Provide the [x, y] coordinate of the cell's center where the given text is located.  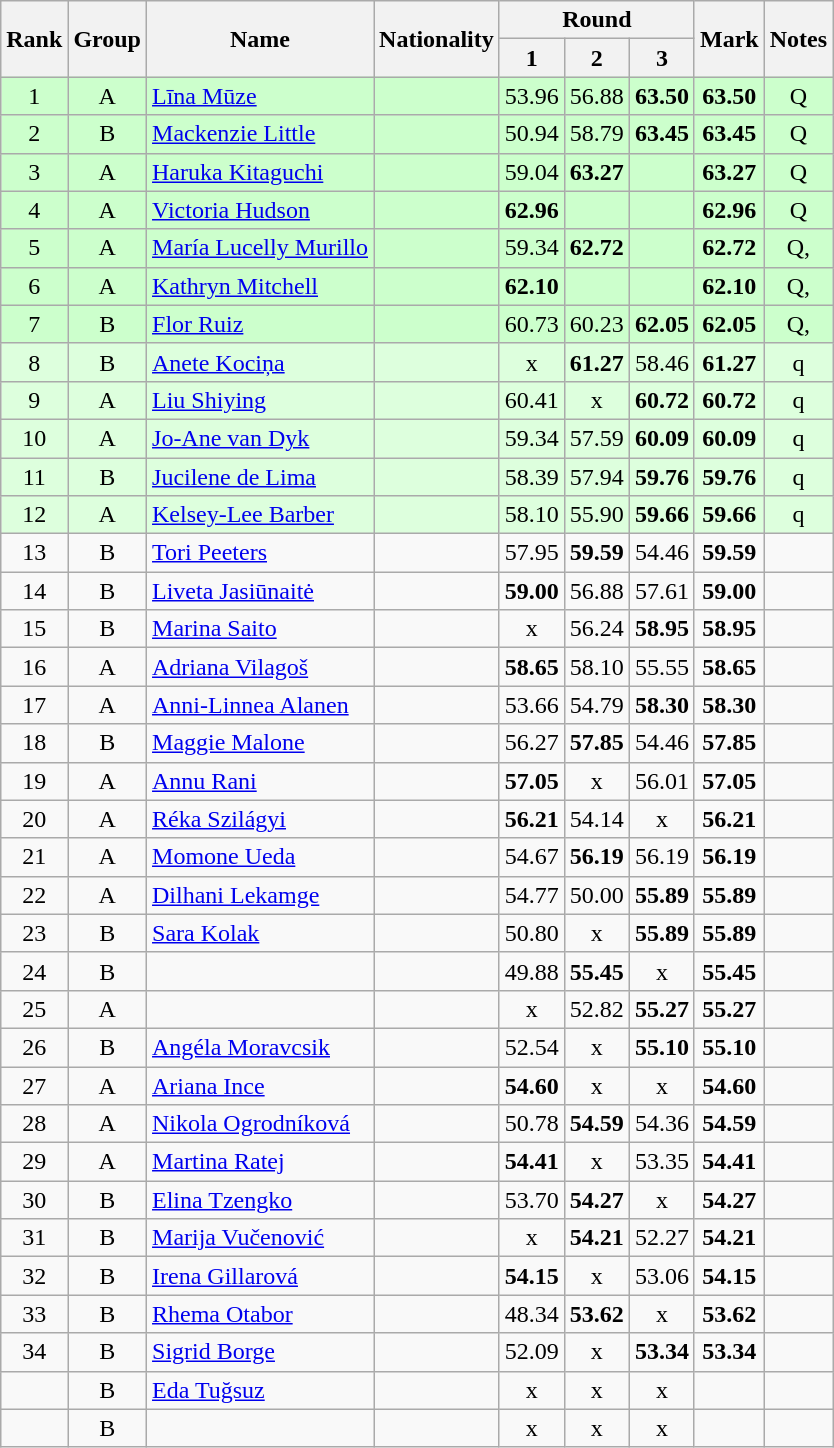
52.27 [662, 1238]
11 [34, 477]
58.39 [532, 477]
Tori Peeters [260, 553]
31 [34, 1238]
Name [260, 39]
52.54 [532, 1047]
27 [34, 1085]
Martina Ratej [260, 1162]
Nationality [437, 39]
Dilhani Lekamge [260, 895]
53.66 [532, 705]
56.24 [596, 629]
Annu Rani [260, 781]
10 [34, 438]
19 [34, 781]
32 [34, 1276]
Victoria Hudson [260, 210]
Sara Kolak [260, 933]
52.09 [532, 1352]
16 [34, 667]
6 [34, 286]
4 [34, 210]
Kelsey-Lee Barber [260, 515]
60.41 [532, 400]
50.78 [532, 1124]
Anete Kociņa [260, 362]
Eda Tuğsuz [260, 1390]
56.01 [662, 781]
48.34 [532, 1314]
33 [34, 1314]
Haruka Kitaguchi [260, 172]
34 [34, 1352]
Round [596, 20]
Kathryn Mitchell [260, 286]
58.79 [596, 134]
26 [34, 1047]
23 [34, 933]
57.61 [662, 591]
17 [34, 705]
28 [34, 1124]
Rhema Otabor [260, 1314]
Anni-Linnea Alanen [260, 705]
49.88 [532, 971]
Marina Saito [260, 629]
58.46 [662, 362]
Marija Vučenović [260, 1238]
25 [34, 1009]
15 [34, 629]
Mackenzie Little [260, 134]
50.94 [532, 134]
Group [108, 39]
54.77 [532, 895]
52.82 [596, 1009]
53.35 [662, 1162]
Elina Tzengko [260, 1200]
54.36 [662, 1124]
Sigrid Borge [260, 1352]
Nikola Ogrodníková [260, 1124]
30 [34, 1200]
54.79 [596, 705]
55.90 [596, 515]
Liveta Jasiūnaitė [260, 591]
57.59 [596, 438]
Flor Ruiz [260, 324]
Ariana Ince [260, 1085]
53.70 [532, 1200]
14 [34, 591]
Rank [34, 39]
María Lucelly Murillo [260, 248]
24 [34, 971]
59.04 [532, 172]
20 [34, 819]
53.06 [662, 1276]
Jucilene de Lima [260, 477]
50.80 [532, 933]
8 [34, 362]
55.55 [662, 667]
54.67 [532, 857]
Mark [729, 39]
53.96 [532, 96]
Adriana Vilagoš [260, 667]
7 [34, 324]
56.27 [532, 743]
18 [34, 743]
12 [34, 515]
Maggie Malone [260, 743]
Momone Ueda [260, 857]
Angéla Moravcsik [260, 1047]
Réka Szilágyi [260, 819]
Notes [798, 39]
21 [34, 857]
Irena Gillarová [260, 1276]
57.95 [532, 553]
Jo-Ane van Dyk [260, 438]
9 [34, 400]
13 [34, 553]
29 [34, 1162]
Liu Shiying [260, 400]
54.14 [596, 819]
5 [34, 248]
60.23 [596, 324]
22 [34, 895]
57.94 [596, 477]
Līna Mūze [260, 96]
50.00 [596, 895]
60.73 [532, 324]
